Output the [X, Y] coordinate of the center of the cell containing the given text.  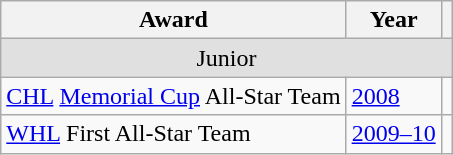
CHL Memorial Cup All-Star Team [174, 96]
2009–10 [394, 134]
Junior [226, 58]
Award [174, 20]
WHL First All-Star Team [174, 134]
2008 [394, 96]
Year [394, 20]
